Determine the (x, y) coordinate at the center of the cell enclosing the given text.  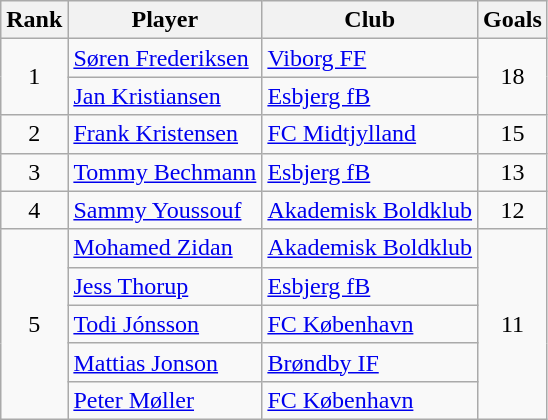
Player (165, 20)
Tommy Bechmann (165, 172)
Søren Frederiksen (165, 58)
Mohamed Zidan (165, 248)
15 (513, 134)
18 (513, 77)
FC Midtjylland (370, 134)
Viborg FF (370, 58)
11 (513, 324)
Peter Møller (165, 400)
Jess Thorup (165, 286)
5 (34, 324)
Club (370, 20)
Brøndby IF (370, 362)
4 (34, 210)
Rank (34, 20)
2 (34, 134)
Mattias Jonson (165, 362)
Todi Jónsson (165, 324)
Goals (513, 20)
Jan Kristiansen (165, 96)
Frank Kristensen (165, 134)
1 (34, 77)
Sammy Youssouf (165, 210)
12 (513, 210)
13 (513, 172)
3 (34, 172)
